Provide the (X, Y) coordinate of the cell's center where the given text is located.  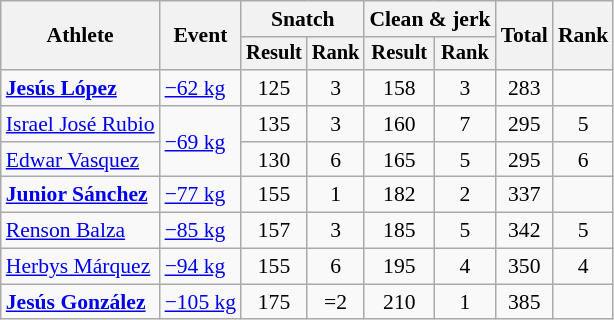
7 (464, 124)
160 (399, 124)
182 (399, 195)
135 (274, 124)
Total (524, 36)
Junior Sánchez (80, 195)
Jesús González (80, 302)
Israel José Rubio (80, 124)
Jesús López (80, 88)
−105 kg (201, 302)
283 (524, 88)
185 (399, 231)
385 (524, 302)
130 (274, 160)
Clean & jerk (430, 19)
−94 kg (201, 267)
=2 (336, 302)
Event (201, 36)
158 (399, 88)
−85 kg (201, 231)
2 (464, 195)
210 (399, 302)
−62 kg (201, 88)
350 (524, 267)
Edwar Vasquez (80, 160)
−69 kg (201, 142)
−77 kg (201, 195)
Renson Balza (80, 231)
195 (399, 267)
125 (274, 88)
342 (524, 231)
Snatch (302, 19)
Herbys Márquez (80, 267)
175 (274, 302)
165 (399, 160)
Athlete (80, 36)
337 (524, 195)
157 (274, 231)
